Pinpoint the cell where the given text exists, returning its [x, y] midpoint coordinate. 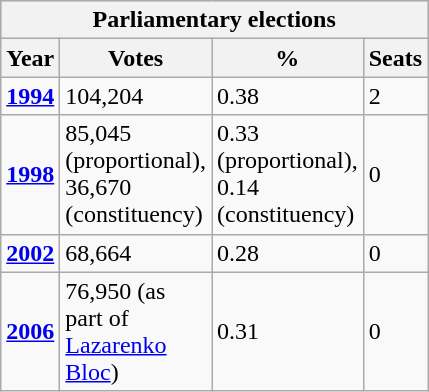
Votes [136, 58]
Year [30, 58]
76,950 (as part of Lazarenko Bloc) [136, 332]
0.31 [288, 332]
2006 [30, 332]
0.38 [288, 96]
% [288, 58]
1994 [30, 96]
0.33 (proportional), 0.14 (constituency) [288, 174]
2002 [30, 253]
Parliamentary elections [214, 20]
104,204 [136, 96]
1998 [30, 174]
2 [395, 96]
85,045 (proportional), 36,670 (constituency) [136, 174]
68,664 [136, 253]
Seats [395, 58]
0.28 [288, 253]
